Find where the given text appears and provide that cell's center as (X, Y) coordinate. 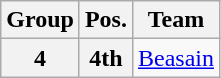
Beasain (176, 58)
4th (106, 58)
Team (176, 20)
Group (40, 20)
4 (40, 58)
Pos. (106, 20)
